Locate the cell with the specified text and output its [X, Y] center coordinate. 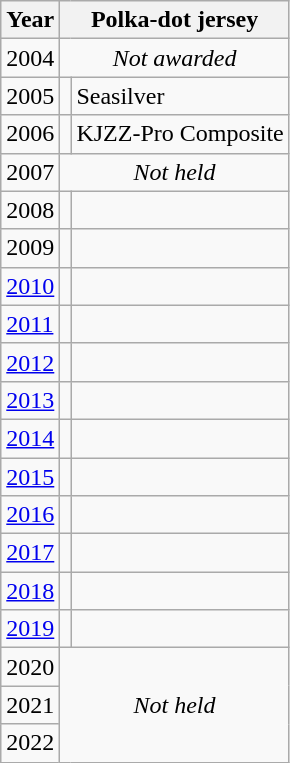
2004 [30, 58]
2019 [30, 629]
Polka-dot jersey [174, 20]
2010 [30, 286]
KJZZ-Pro Composite [180, 134]
2012 [30, 362]
2009 [30, 248]
2015 [30, 477]
2017 [30, 553]
2018 [30, 591]
2014 [30, 438]
2005 [30, 96]
2013 [30, 400]
2021 [30, 705]
2006 [30, 134]
2011 [30, 324]
2008 [30, 210]
Not awarded [174, 58]
2020 [30, 667]
Seasilver [180, 96]
2007 [30, 172]
2022 [30, 743]
Year [30, 20]
2016 [30, 515]
